Find where the given text appears and provide that cell's center as (x, y) coordinate. 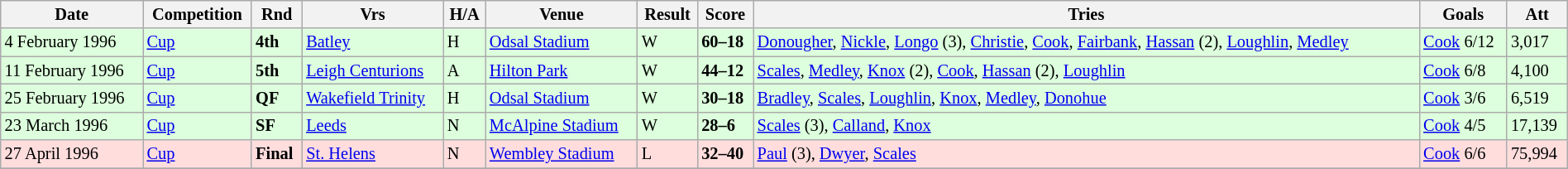
4th (276, 42)
Donougher, Nickle, Longo (3), Christie, Cook, Fairbank, Hassan (2), Loughlin, Medley (1087, 42)
32–40 (724, 154)
Cook 4/5 (1463, 126)
75,994 (1537, 154)
4,100 (1537, 70)
17,139 (1537, 126)
25 February 1996 (72, 98)
Vrs (372, 14)
SF (276, 126)
A (465, 70)
28–6 (724, 126)
Scales (3), Calland, Knox (1087, 126)
Rnd (276, 14)
Paul (3), Dwyer, Scales (1087, 154)
Wembley Stadium (562, 154)
Att (1537, 14)
Goals (1463, 14)
4 February 1996 (72, 42)
Tries (1087, 14)
Bradley, Scales, Loughlin, Knox, Medley, Donohue (1087, 98)
McAlpine Stadium (562, 126)
3,017 (1537, 42)
44–12 (724, 70)
Cook 3/6 (1463, 98)
Result (667, 14)
23 March 1996 (72, 126)
Final (276, 154)
Scales, Medley, Knox (2), Cook, Hassan (2), Loughlin (1087, 70)
Leeds (372, 126)
St. Helens (372, 154)
27 April 1996 (72, 154)
Competition (198, 14)
5th (276, 70)
Wakefield Trinity (372, 98)
6,519 (1537, 98)
Leigh Centurions (372, 70)
QF (276, 98)
Score (724, 14)
Venue (562, 14)
L (667, 154)
60–18 (724, 42)
30–18 (724, 98)
H/A (465, 14)
Cook 6/6 (1463, 154)
11 February 1996 (72, 70)
Batley (372, 42)
Date (72, 14)
Hilton Park (562, 70)
Cook 6/12 (1463, 42)
Cook 6/8 (1463, 70)
